Return the (x, y) coordinate for the center point of the cell that contains the specified text.  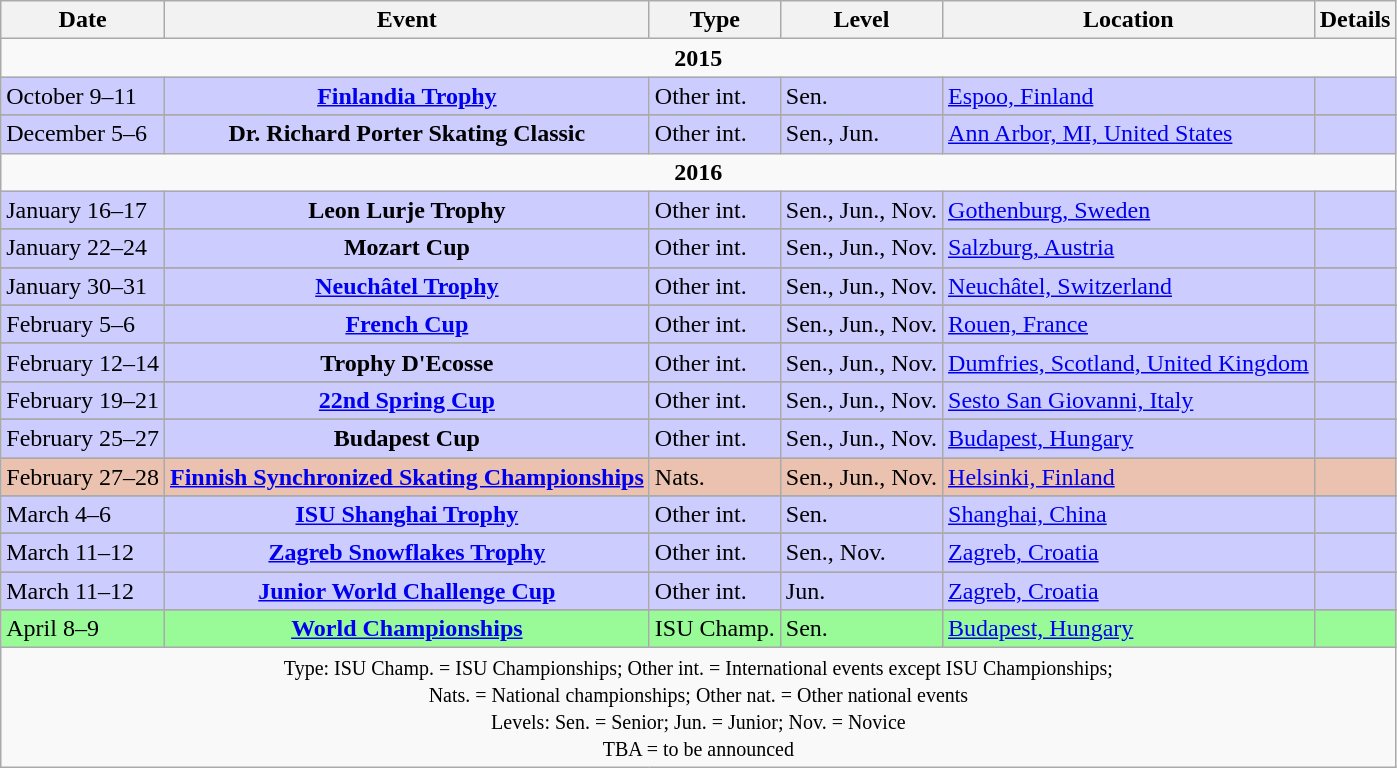
French Cup (406, 324)
Type (714, 20)
February 19–21 (83, 400)
Event (406, 20)
Shanghai, China (1129, 515)
Salzburg, Austria (1129, 248)
February 25–27 (83, 438)
2015 (698, 58)
2016 (698, 172)
Level (861, 20)
Mozart Cup (406, 248)
World Championships (406, 629)
Date (83, 20)
Rouen, France (1129, 324)
January 30–31 (83, 286)
Nats. (714, 477)
Junior World Challenge Cup (406, 591)
Zagreb Snowflakes Trophy (406, 553)
ISU Shanghai Trophy (406, 515)
Neuchâtel, Switzerland (1129, 286)
December 5–6 (83, 134)
Leon Lurje Trophy (406, 210)
January 16–17 (83, 210)
Espoo, Finland (1129, 96)
Neuchâtel Trophy (406, 286)
October 9–11 (83, 96)
February 12–14 (83, 362)
Helsinki, Finland (1129, 477)
February 27–28 (83, 477)
March 4–6 (83, 515)
Sesto San Giovanni, Italy (1129, 400)
Trophy D'Ecosse (406, 362)
Budapest Cup (406, 438)
Finnish Synchronized Skating Championships (406, 477)
Dumfries, Scotland, United Kingdom (1129, 362)
Ann Arbor, MI, United States (1129, 134)
Sen., Nov. (861, 553)
Sen., Jun. (861, 134)
Location (1129, 20)
Gothenburg, Sweden (1129, 210)
Dr. Richard Porter Skating Classic (406, 134)
Details (1355, 20)
22nd Spring Cup (406, 400)
Finlandia Trophy (406, 96)
April 8–9 (83, 629)
ISU Champ. (714, 629)
January 22–24 (83, 248)
February 5–6 (83, 324)
Jun. (861, 591)
